From the cell containing the given text, extract its center point as (X, Y) coordinate. 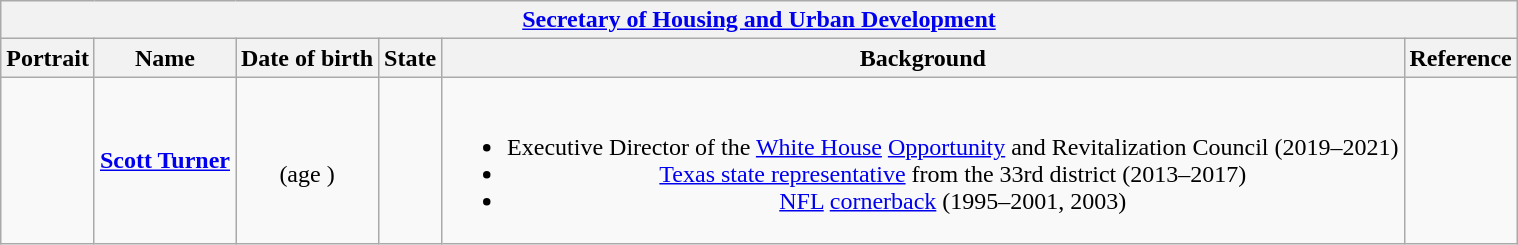
Background (923, 58)
Reference (1460, 58)
Name (164, 58)
State (410, 58)
Portrait (48, 58)
(age ) (308, 160)
Date of birth (308, 58)
Scott Turner (164, 160)
Secretary of Housing and Urban Development (759, 20)
